Output the [x, y] coordinate of the center of the cell containing the given text.  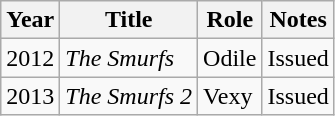
Odile [230, 58]
Notes [298, 20]
Title [129, 20]
2013 [30, 96]
The Smurfs [129, 58]
Year [30, 20]
2012 [30, 58]
The Smurfs 2 [129, 96]
Role [230, 20]
Vexy [230, 96]
